Output the (X, Y) coordinate of the center of the cell containing the given text.  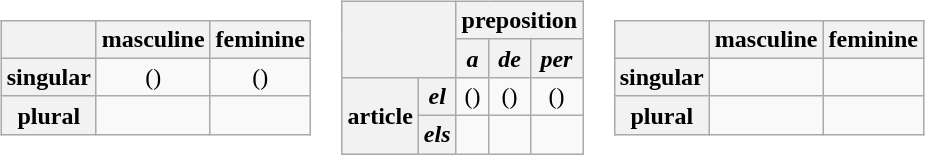
a (472, 58)
preposition (520, 20)
el (437, 96)
per (556, 58)
els (437, 134)
de (510, 58)
article (380, 115)
